Return the [X, Y] coordinate for the center point of the cell that contains the specified text.  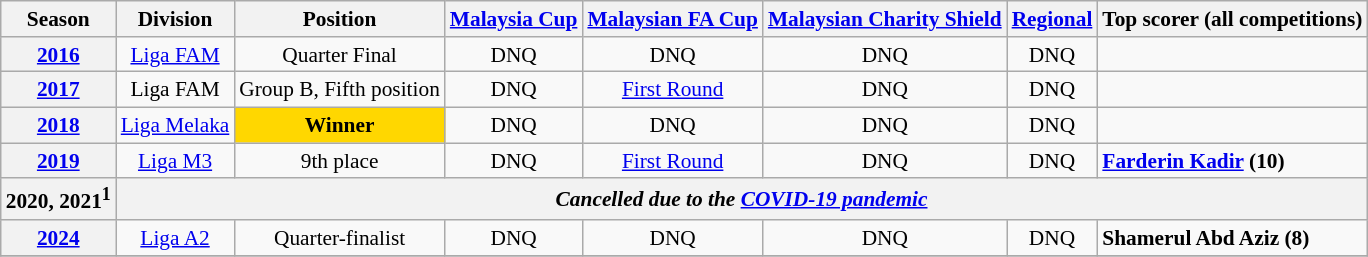
Quarter Final [340, 55]
Malaysia Cup [514, 19]
Shamerul Abd Aziz (8) [1232, 238]
Division [176, 19]
2018 [58, 126]
Liga Melaka [176, 126]
Season [58, 19]
Liga A2 [176, 238]
Group B, Fifth position [340, 90]
2017 [58, 90]
2020, 20211 [58, 200]
Malaysian Charity Shield [885, 19]
9th place [340, 161]
Farderin Kadir (10) [1232, 161]
2016 [58, 55]
Position [340, 19]
Malaysian FA Cup [672, 19]
2019 [58, 161]
Quarter-finalist [340, 238]
Cancelled due to the COVID-19 pandemic [742, 200]
Winner [340, 126]
Top scorer (all competitions) [1232, 19]
Liga M3 [176, 161]
Regional [1052, 19]
2024 [58, 238]
